From the cell containing the given text, extract its center point as (x, y) coordinate. 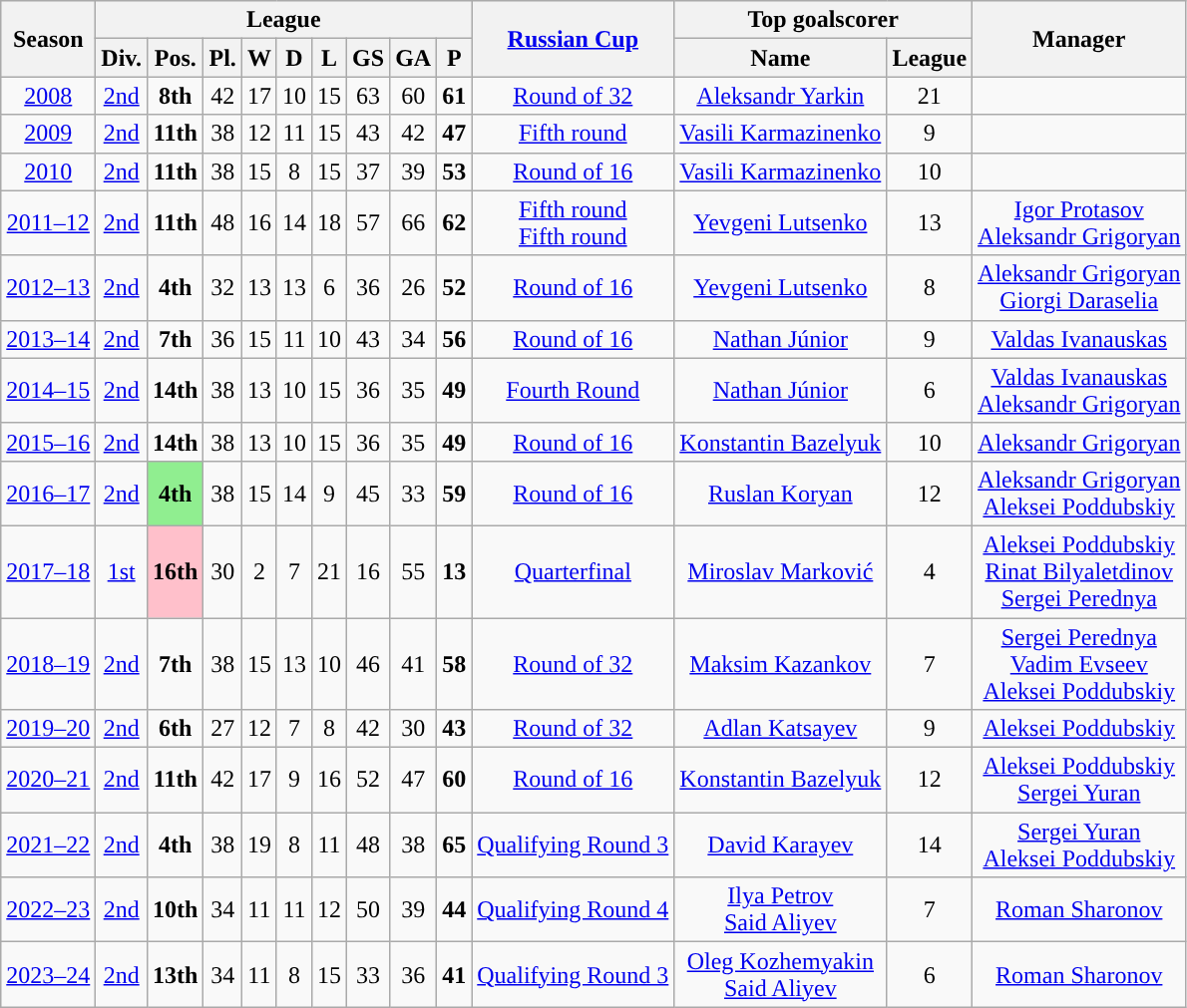
32 (222, 287)
2016–17 (48, 493)
56 (455, 339)
2021–22 (48, 845)
50 (369, 909)
2017–18 (48, 571)
Oleg Kozhemyakin Said Aliyev (780, 975)
Manager (1079, 39)
58 (455, 664)
Name (780, 58)
19 (259, 845)
2011–12 (48, 223)
Maksim Kazankov (780, 664)
2019–20 (48, 729)
Aleksandr Grigoryan Giorgi Daraselia (1079, 287)
45 (369, 493)
Fourth Round (573, 391)
6th (176, 729)
66 (413, 223)
GS (369, 58)
2010 (48, 171)
Fifth round Fifth round (573, 223)
10th (176, 909)
Russian Cup (573, 39)
Div. (122, 58)
Miroslav Marković (780, 571)
Aleksandr Yarkin (780, 96)
44 (455, 909)
37 (369, 171)
2015–16 (48, 442)
Top goalscorer (824, 20)
Season (48, 39)
2 (259, 571)
57 (369, 223)
D (293, 58)
2008 (48, 96)
63 (369, 96)
65 (455, 845)
Ruslan Koryan (780, 493)
4 (930, 571)
13th (176, 975)
Aleksandr Grigoryan (1079, 442)
Quarterfinal (573, 571)
Aleksei Poddubskiy Rinat Bilyaletdinov Sergei Perednya (1079, 571)
55 (413, 571)
2013–14 (48, 339)
P (455, 58)
Sergei Perednya Vadim Evseev Aleksei Poddubskiy (1079, 664)
Sergei Yuran Aleksei Poddubskiy (1079, 845)
Qualifying Round 4 (573, 909)
Aleksei Poddubskiy (1079, 729)
2022–23 (48, 909)
2020–21 (48, 780)
26 (413, 287)
2023–24 (48, 975)
Valdas Ivanauskas Aleksandr Grigoryan (1079, 391)
27 (222, 729)
GA (413, 58)
2018–19 (48, 664)
Adlan Katsayev (780, 729)
16th (176, 571)
Aleksei Poddubskiy Sergei Yuran (1079, 780)
W (259, 58)
2012–13 (48, 287)
62 (455, 223)
1st (122, 571)
David Karayev (780, 845)
59 (455, 493)
L (329, 58)
Ilya Petrov Said Aliyev (780, 909)
2009 (48, 134)
18 (329, 223)
Aleksandr Grigoryan Aleksei Poddubskiy (1079, 493)
Igor Protasov Aleksandr Grigoryan (1079, 223)
Pos. (176, 58)
61 (455, 96)
8th (176, 96)
Valdas Ivanauskas (1079, 339)
Fifth round (573, 134)
2014–15 (48, 391)
46 (369, 664)
53 (455, 171)
Pl. (222, 58)
